Locate the cell with the specified text and output its [X, Y] center coordinate. 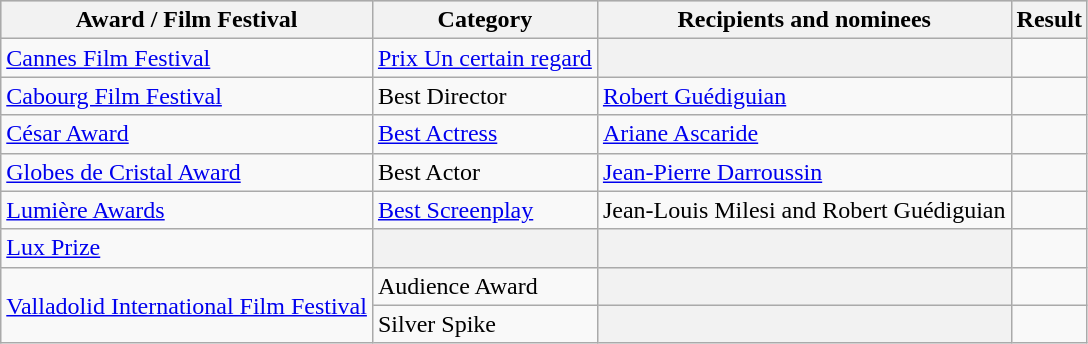
Award / Film Festival [187, 20]
César Award [187, 134]
Valladolid International Film Festival [187, 305]
Ariane Ascaride [804, 134]
Jean-Louis Milesi and Robert Guédiguian [804, 210]
Best Director [484, 96]
Best Screenplay [484, 210]
Category [484, 20]
Audience Award [484, 286]
Robert Guédiguian [804, 96]
Silver Spike [484, 324]
Result [1049, 20]
Cabourg Film Festival [187, 96]
Best Actor [484, 172]
Cannes Film Festival [187, 58]
Best Actress [484, 134]
Prix Un certain regard [484, 58]
Globes de Cristal Award [187, 172]
Lumière Awards [187, 210]
Recipients and nominees [804, 20]
Jean-Pierre Darroussin [804, 172]
Lux Prize [187, 248]
